From the cell containing the given text, extract its center point as (X, Y) coordinate. 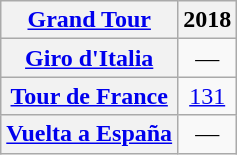
Tour de France (90, 96)
Giro d'Italia (90, 58)
Grand Tour (90, 20)
Vuelta a España (90, 134)
2018 (208, 20)
131 (208, 96)
